Scan for the cell matching the given text and deliver its (x, y) coordinate at center. 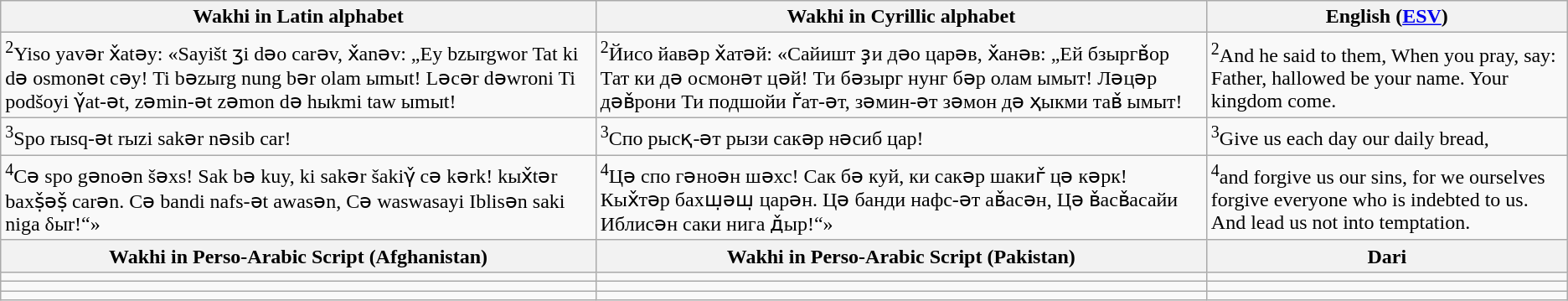
Wakhi in Perso-Arabic Script (Pakistan) (901, 256)
4Cə spo gənoən šəxs! Sak bə kuy, ki sakər šakiγ̌ cə kərk! kыx̌tər baxṣ̌əṣ̌ carən. Cə bandi nafs-ət awasən, Cə waswasayi Iblisən saki niga δыr!“» (298, 198)
3Give us each day our daily bread, (1387, 136)
3Spo rыsq-ət rыzi sakər nəsib car! (298, 136)
2And he said to them, When you pray, say: Father, hallowed be your name. Your kingdom come. (1387, 75)
Wakhi in Latin alphabet (298, 17)
4Цə спо гəноəн шəхс! Сак бə куй, ки сакəр шакиг̌ цə кəрк! Кых̌тəр бахш̣əш̣ царəн. Цə банди нафс-əт ав̌асəн, Цə в̌асв̌асайи Иблисəн саки нига д̌ыр!“» (901, 198)
3Спо рысқ-əт рызи сакəр нəсиб цар! (901, 136)
Wakhi in Cyrillic alphabet (901, 17)
English (ESV) (1387, 17)
4and forgive us our sins, for we ourselves forgive everyone who is indebted to us. And lead us not into temptation. (1387, 198)
Wakhi in Perso-Arabic Script (Afghanistan) (298, 256)
Dari (1387, 256)
